Pinpoint the cell where the given text exists, returning its (X, Y) midpoint coordinate. 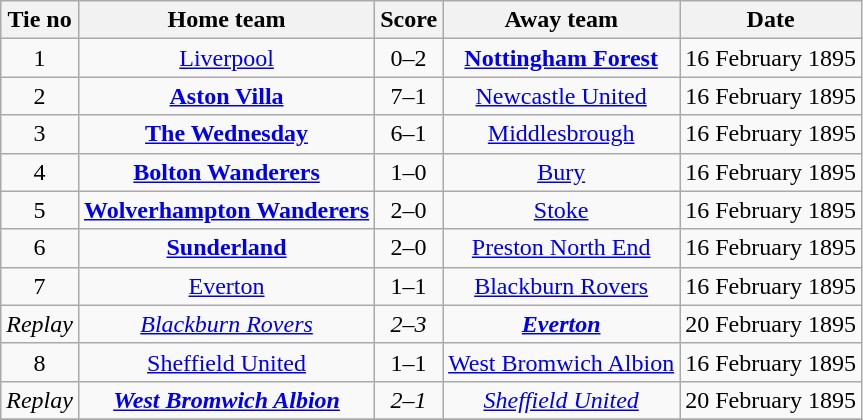
The Wednesday (226, 134)
Middlesbrough (562, 134)
Nottingham Forest (562, 58)
Tie no (40, 20)
1–0 (409, 172)
7 (40, 286)
Bolton Wanderers (226, 172)
2 (40, 96)
Away team (562, 20)
6–1 (409, 134)
2–3 (409, 324)
Sunderland (226, 248)
Newcastle United (562, 96)
Date (771, 20)
Stoke (562, 210)
2–1 (409, 400)
3 (40, 134)
7–1 (409, 96)
Wolverhampton Wanderers (226, 210)
Score (409, 20)
Bury (562, 172)
Preston North End (562, 248)
6 (40, 248)
Aston Villa (226, 96)
Liverpool (226, 58)
1 (40, 58)
4 (40, 172)
5 (40, 210)
0–2 (409, 58)
8 (40, 362)
Home team (226, 20)
